Scan for the cell matching the given text and deliver its [x, y] coordinate at center. 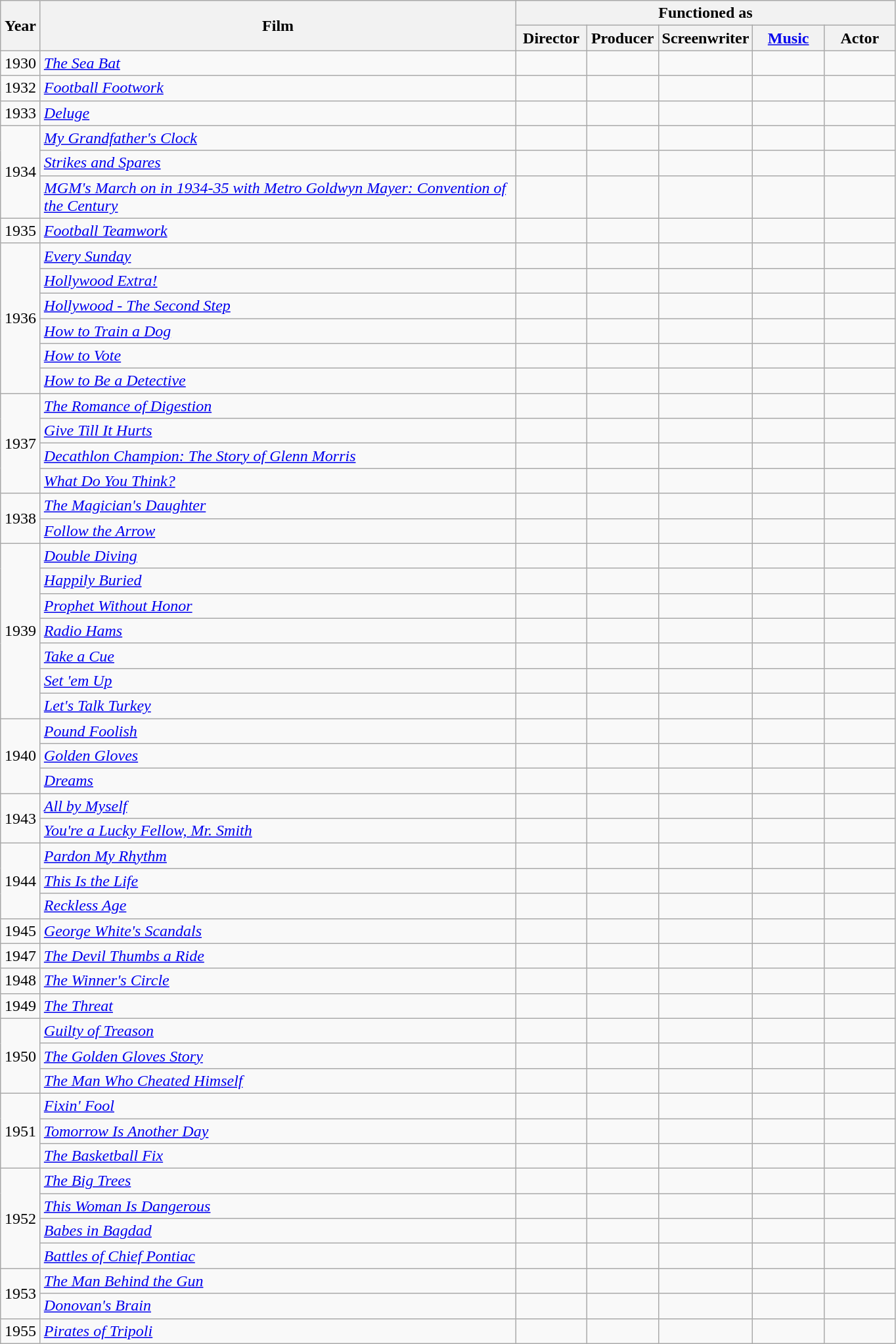
Actor [859, 38]
Double Diving [278, 556]
Babes in Bagdad [278, 1231]
Every Sunday [278, 256]
1940 [21, 756]
Functioned as [706, 13]
Football Teamwork [278, 231]
George White's Scandals [278, 931]
The Golden Gloves Story [278, 1056]
1936 [21, 318]
The Winner's Circle [278, 981]
Screenwriter [706, 38]
All by Myself [278, 806]
Pirates of Tripoli [278, 1331]
Guilty of Treason [278, 1031]
The Magician's Daughter [278, 506]
1938 [21, 518]
Reckless Age [278, 906]
Strikes and Spares [278, 163]
Prophet Without Honor [278, 606]
Hollywood Extra! [278, 280]
Football Footwork [278, 88]
Give Till It Hurts [278, 431]
1937 [21, 443]
Deluge [278, 113]
Radio Hams [278, 631]
1945 [21, 931]
What Do You Think? [278, 481]
The Basketball Fix [278, 1156]
How to Train a Dog [278, 330]
1944 [21, 881]
Decathlon Champion: The Story of Glenn Morris [278, 456]
1939 [21, 631]
The Threat [278, 1006]
1930 [21, 63]
Happily Buried [278, 581]
You're a Lucky Fellow, Mr. Smith [278, 831]
1952 [21, 1219]
Music [788, 38]
1953 [21, 1293]
The Man Behind the Gun [278, 1281]
1932 [21, 88]
Producer [623, 38]
This Woman Is Dangerous [278, 1206]
How to Vote [278, 356]
The Romance of Digestion [278, 406]
Follow the Arrow [278, 531]
1934 [21, 172]
Pardon My Rhythm [278, 856]
Take a Cue [278, 656]
Golden Gloves [278, 756]
1943 [21, 818]
The Sea Bat [278, 63]
This Is the Life [278, 881]
The Big Trees [278, 1181]
1949 [21, 1006]
1933 [21, 113]
Donovan's Brain [278, 1306]
Battles of Chief Pontiac [278, 1256]
Year [21, 26]
How to Be a Detective [278, 381]
1948 [21, 981]
My Grandfather's Clock [278, 138]
The Man Who Cheated Himself [278, 1081]
The Devil Thumbs a Ride [278, 956]
Tomorrow Is Another Day [278, 1131]
Pound Foolish [278, 731]
Let's Talk Turkey [278, 706]
Dreams [278, 781]
Hollywood - The Second Step [278, 305]
1935 [21, 231]
Fixin' Fool [278, 1106]
MGM's March on in 1934-35 with Metro Goldwyn Mayer: Convention of the Century [278, 197]
1955 [21, 1331]
1947 [21, 956]
1951 [21, 1131]
Director [552, 38]
Film [278, 26]
1950 [21, 1056]
Set 'em Up [278, 681]
